Determine the (X, Y) coordinate at the center of the cell enclosing the given text.  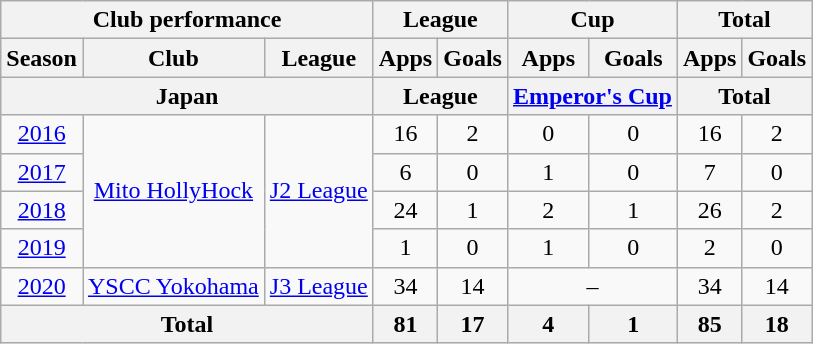
2018 (42, 210)
81 (405, 324)
85 (709, 324)
Emperor's Cup (592, 96)
Mito HollyHock (173, 191)
6 (405, 172)
YSCC Yokohama (173, 286)
2019 (42, 248)
2020 (42, 286)
18 (777, 324)
2017 (42, 172)
4 (548, 324)
Cup (592, 20)
Club performance (188, 20)
Japan (188, 96)
J3 League (318, 286)
J2 League (318, 191)
24 (405, 210)
Season (42, 58)
17 (473, 324)
26 (709, 210)
Club (173, 58)
– (592, 286)
2016 (42, 134)
7 (709, 172)
